Detect which cell encompasses the target text, then output its [x, y] center coordinate. 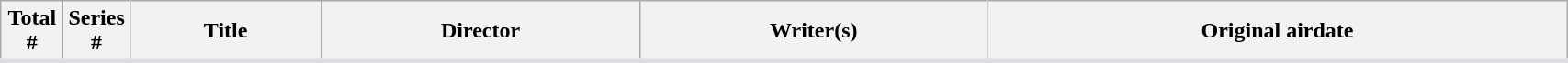
Total# [32, 31]
Original airdate [1277, 31]
Director [480, 31]
Writer(s) [814, 31]
Series# [96, 31]
Title [226, 31]
